From the cell containing the given text, extract its center point as [X, Y] coordinate. 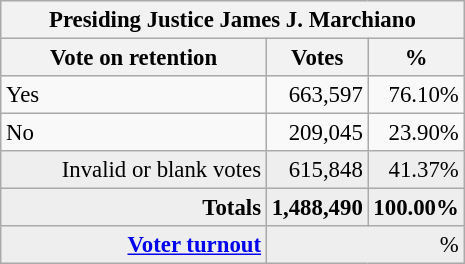
1,488,490 [317, 208]
41.37% [416, 170]
Invalid or blank votes [134, 170]
76.10% [416, 95]
Totals [134, 208]
No [134, 133]
615,848 [317, 170]
209,045 [317, 133]
Voter turnout [134, 245]
100.00% [416, 208]
Presiding Justice James J. Marchiano [232, 20]
Vote on retention [134, 58]
23.90% [416, 133]
Votes [317, 58]
Yes [134, 95]
663,597 [317, 95]
